Detect which cell encompasses the target text, then output its (X, Y) center coordinate. 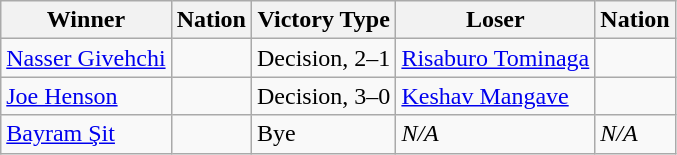
Joe Henson (86, 96)
Nasser Givehchi (86, 58)
Decision, 3–0 (324, 96)
Decision, 2–1 (324, 58)
Bayram Şit (86, 134)
Bye (324, 134)
Winner (86, 20)
Risaburo Tominaga (496, 58)
Loser (496, 20)
Keshav Mangave (496, 96)
Victory Type (324, 20)
